Capture the cell that displays the provided text and extract its [X, Y] central coordinate. 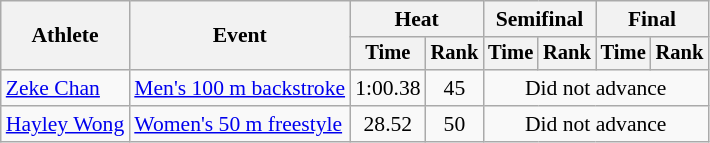
Women's 50 m freestyle [240, 124]
Semifinal [539, 19]
50 [455, 124]
Zeke Chan [66, 88]
28.52 [388, 124]
Hayley Wong [66, 124]
Men's 100 m backstroke [240, 88]
Event [240, 36]
1:00.38 [388, 88]
Final [652, 19]
Heat [416, 19]
45 [455, 88]
Athlete [66, 36]
